For the text-containing cell, return its midpoint in (x, y) coordinate format. 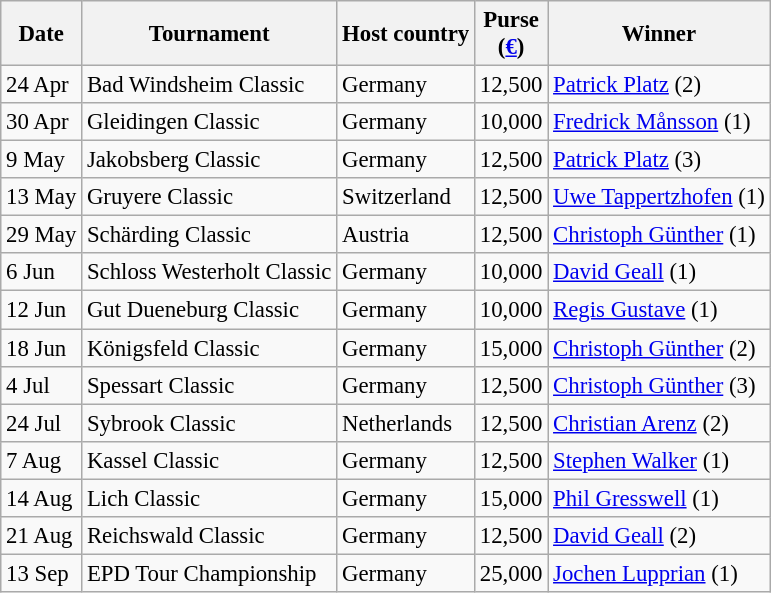
Tournament (210, 34)
Jakobsberg Classic (210, 160)
9 May (42, 160)
Switzerland (406, 197)
Gruyere Classic (210, 197)
Fredrick Månsson (1) (659, 122)
Sybrook Classic (210, 423)
Gut Dueneburg Classic (210, 310)
Schloss Westerholt Classic (210, 273)
Kassel Classic (210, 460)
Gleidingen Classic (210, 122)
18 Jun (42, 348)
EPD Tour Championship (210, 573)
Stephen Walker (1) (659, 460)
Christoph Günther (1) (659, 235)
29 May (42, 235)
Königsfeld Classic (210, 348)
Lich Classic (210, 498)
Reichswald Classic (210, 536)
14 Aug (42, 498)
6 Jun (42, 273)
Patrick Platz (2) (659, 85)
25,000 (512, 573)
24 Apr (42, 85)
Patrick Platz (3) (659, 160)
Christoph Günther (3) (659, 385)
Host country (406, 34)
Phil Gresswell (1) (659, 498)
4 Jul (42, 385)
13 Sep (42, 573)
Uwe Tappertzhofen (1) (659, 197)
24 Jul (42, 423)
David Geall (1) (659, 273)
Regis Gustave (1) (659, 310)
Spessart Classic (210, 385)
Winner (659, 34)
Christoph Günther (2) (659, 348)
Date (42, 34)
13 May (42, 197)
Austria (406, 235)
Jochen Lupprian (1) (659, 573)
Schärding Classic (210, 235)
21 Aug (42, 536)
Bad Windsheim Classic (210, 85)
Christian Arenz (2) (659, 423)
Purse(€) (512, 34)
7 Aug (42, 460)
Netherlands (406, 423)
David Geall (2) (659, 536)
12 Jun (42, 310)
30 Apr (42, 122)
